Search for the cell housing the specified text and yield its (X, Y) center coordinate. 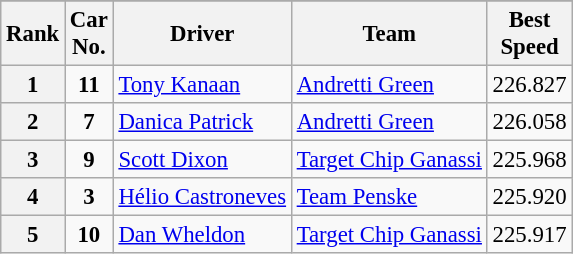
1 (33, 85)
BestSpeed (530, 34)
10 (90, 235)
Danica Patrick (202, 122)
2 (33, 122)
Tony Kanaan (202, 85)
225.917 (530, 235)
226.827 (530, 85)
Dan Wheldon (202, 235)
Driver (202, 34)
Team Penske (389, 197)
Rank (33, 34)
225.968 (530, 160)
11 (90, 85)
Hélio Castroneves (202, 197)
5 (33, 235)
9 (90, 160)
Team (389, 34)
CarNo. (90, 34)
4 (33, 197)
Scott Dixon (202, 160)
225.920 (530, 197)
7 (90, 122)
226.058 (530, 122)
